Determine the [x, y] coordinate at the center of the cell enclosing the given text.  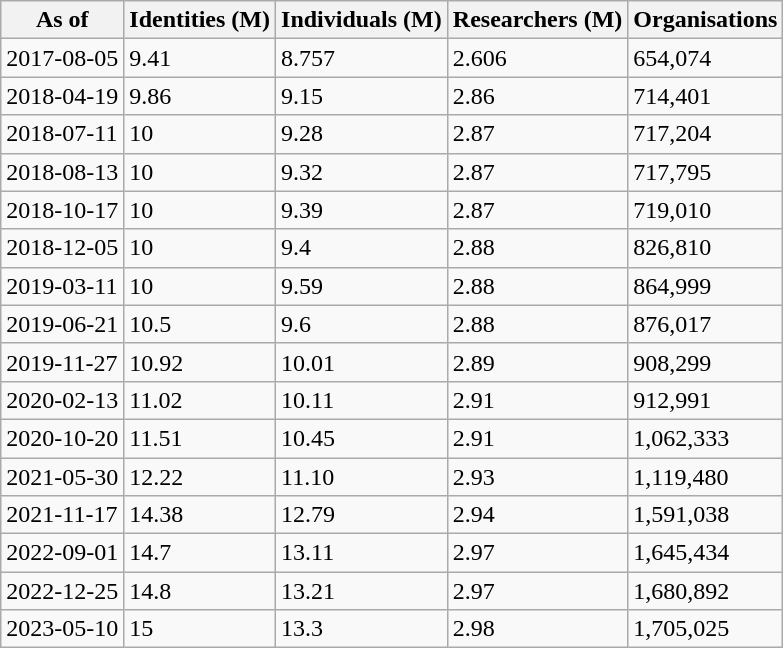
12.22 [200, 477]
13.11 [362, 553]
719,010 [706, 210]
9.86 [200, 96]
2022-09-01 [62, 553]
12.79 [362, 515]
10.5 [200, 324]
9.6 [362, 324]
908,299 [706, 362]
2.98 [538, 629]
654,074 [706, 58]
9.59 [362, 286]
10.11 [362, 400]
2018-04-19 [62, 96]
2.93 [538, 477]
11.10 [362, 477]
717,204 [706, 134]
2017-08-05 [62, 58]
9.4 [362, 248]
2018-10-17 [62, 210]
14.8 [200, 591]
15 [200, 629]
10.01 [362, 362]
2.89 [538, 362]
714,401 [706, 96]
2020-10-20 [62, 438]
10.45 [362, 438]
14.38 [200, 515]
11.02 [200, 400]
2023-05-10 [62, 629]
9.41 [200, 58]
Researchers (M) [538, 20]
864,999 [706, 286]
2020-02-13 [62, 400]
1,119,480 [706, 477]
2018-12-05 [62, 248]
912,991 [706, 400]
1,705,025 [706, 629]
14.7 [200, 553]
9.28 [362, 134]
8.757 [362, 58]
9.39 [362, 210]
2.606 [538, 58]
Organisations [706, 20]
1,645,434 [706, 553]
2.94 [538, 515]
9.32 [362, 172]
9.15 [362, 96]
2019-03-11 [62, 286]
As of [62, 20]
2018-08-13 [62, 172]
2019-11-27 [62, 362]
1,591,038 [706, 515]
1,062,333 [706, 438]
2.86 [538, 96]
11.51 [200, 438]
2019-06-21 [62, 324]
10.92 [200, 362]
2022-12-25 [62, 591]
Individuals (M) [362, 20]
876,017 [706, 324]
717,795 [706, 172]
2021-05-30 [62, 477]
Identities (M) [200, 20]
2021-11-17 [62, 515]
1,680,892 [706, 591]
13.21 [362, 591]
13.3 [362, 629]
2018-07-11 [62, 134]
826,810 [706, 248]
